Locate the cell with the specified text and output its [x, y] center coordinate. 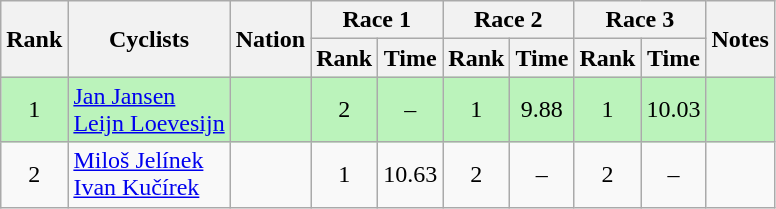
Race 3 [640, 20]
Notes [740, 39]
Nation [270, 39]
Jan JansenLeijn Loevesijn [149, 110]
Miloš JelínekIvan Kučírek [149, 174]
Race 1 [377, 20]
Cyclists [149, 39]
9.88 [542, 110]
10.03 [674, 110]
10.63 [410, 174]
Race 2 [508, 20]
